Determine the (X, Y) coordinate at the center of the cell enclosing the given text.  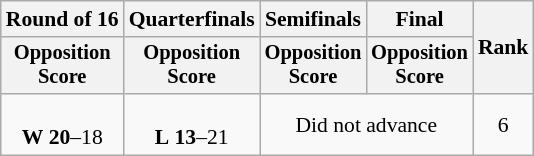
L 13–21 (192, 124)
Did not advance (366, 124)
Final (420, 19)
Quarterfinals (192, 19)
Round of 16 (62, 19)
Rank (504, 48)
6 (504, 124)
W 20–18 (62, 124)
Semifinals (314, 19)
